Find where the given text appears and provide that cell's center as [x, y] coordinate. 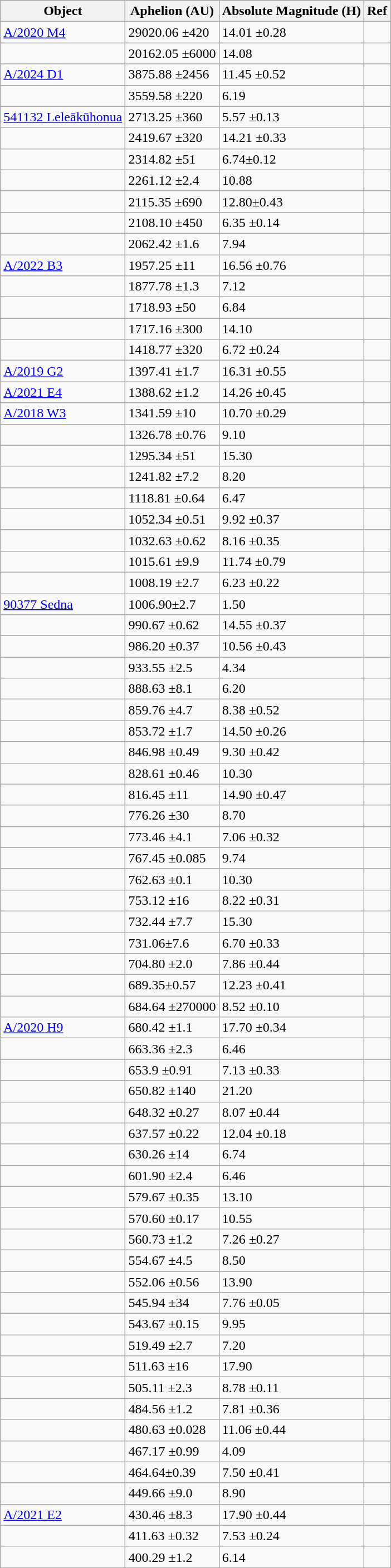
7.50 ±0.41 [291, 1472]
816.45 ±11 [172, 795]
14.55 ±0.37 [291, 625]
7.76 ±0.05 [291, 1303]
986.20 ±0.37 [172, 647]
1877.78 ±1.3 [172, 287]
2115.35 ±690 [172, 201]
449.66 ±9.0 [172, 1493]
7.12 [291, 287]
Ref [378, 11]
12.23 ±0.41 [291, 985]
Object [63, 11]
2419.67 ±320 [172, 138]
7.53 ±0.24 [291, 1536]
29020.06 ±420 [172, 32]
1418.77 ±320 [172, 350]
12.80±0.43 [291, 201]
16.31 ±0.55 [291, 371]
6.72 ±0.24 [291, 350]
6.14 [291, 1557]
7.81 ±0.36 [291, 1409]
505.11 ±2.3 [172, 1388]
689.35±0.57 [172, 985]
731.06±7.6 [172, 943]
11.74 ±0.79 [291, 561]
21.20 [291, 1091]
8.38 ±0.52 [291, 710]
560.73 ±1.2 [172, 1239]
541132 Leleākūhonua [63, 117]
A/2019 G2 [63, 371]
430.46 ±8.3 [172, 1515]
14.50 ±0.26 [291, 731]
8.52 ±0.10 [291, 1007]
1718.93 ±50 [172, 308]
16.56 ±0.76 [291, 265]
7.94 [291, 244]
1397.41 ±1.7 [172, 371]
8.70 [291, 816]
6.23 ±0.22 [291, 583]
753.12 ±16 [172, 900]
990.67 ±0.62 [172, 625]
511.63 ±16 [172, 1367]
650.82 ±140 [172, 1091]
648.32 ±0.27 [172, 1112]
A/2021 E2 [63, 1515]
2108.10 ±450 [172, 223]
1052.34 ±0.51 [172, 519]
14.08 [291, 53]
773.46 ±4.1 [172, 837]
10.88 [291, 180]
3875.88 ±2456 [172, 75]
704.80 ±2.0 [172, 964]
630.26 ±14 [172, 1155]
1015.61 ±9.9 [172, 561]
680.42 ±1.1 [172, 1028]
4.34 [291, 668]
570.60 ±0.17 [172, 1218]
543.67 ±0.15 [172, 1324]
1032.63 ±0.62 [172, 540]
411.63 ±0.32 [172, 1536]
9.95 [291, 1324]
519.49 ±2.7 [172, 1345]
7.86 ±0.44 [291, 964]
1341.59 ±10 [172, 413]
Absolute Magnitude (H) [291, 11]
13.10 [291, 1197]
1717.16 ±300 [172, 329]
6.35 ±0.14 [291, 223]
A/2018 W3 [63, 413]
888.63 ±8.1 [172, 689]
2713.25 ±360 [172, 117]
601.90 ±2.4 [172, 1176]
732.44 ±7.7 [172, 921]
554.67 ±4.5 [172, 1260]
8.22 ±0.31 [291, 900]
A/2020 M4 [63, 32]
933.55 ±2.5 [172, 668]
2314.82 ±51 [172, 159]
1118.81 ±0.64 [172, 498]
6.74±0.12 [291, 159]
767.45 ±0.085 [172, 858]
6.70 ±0.33 [291, 943]
1326.78 ±0.76 [172, 435]
464.64±0.39 [172, 1472]
1388.62 ±1.2 [172, 392]
552.06 ±0.56 [172, 1281]
6.74 [291, 1155]
637.57 ±0.22 [172, 1133]
6.47 [291, 498]
14.21 ±0.33 [291, 138]
467.17 ±0.99 [172, 1451]
776.26 ±30 [172, 816]
663.36 ±2.3 [172, 1049]
653.9 ±0.91 [172, 1070]
20162.05 ±6000 [172, 53]
14.10 [291, 329]
A/2020 H9 [63, 1028]
8.07 ±0.44 [291, 1112]
859.76 ±4.7 [172, 710]
11.45 ±0.52 [291, 75]
8.16 ±0.35 [291, 540]
8.78 ±0.11 [291, 1388]
7.26 ±0.27 [291, 1239]
10.55 [291, 1218]
10.70 ±0.29 [291, 413]
17.70 ±0.34 [291, 1028]
6.84 [291, 308]
A/2022 B3 [63, 265]
545.94 ±34 [172, 1303]
7.20 [291, 1345]
8.50 [291, 1260]
400.29 ±1.2 [172, 1557]
Aphelion (AU) [172, 11]
1241.82 ±7.2 [172, 477]
9.10 [291, 435]
14.01 ±0.28 [291, 32]
484.56 ±1.2 [172, 1409]
4.09 [291, 1451]
17.90 ±0.44 [291, 1515]
A/2021 E4 [63, 392]
12.04 ±0.18 [291, 1133]
853.72 ±1.7 [172, 731]
579.67 ±0.35 [172, 1197]
1957.25 ±11 [172, 265]
1295.34 ±51 [172, 456]
6.19 [291, 96]
10.56 ±0.43 [291, 647]
14.90 ±0.47 [291, 795]
14.26 ±0.45 [291, 392]
13.90 [291, 1281]
8.20 [291, 477]
762.63 ±0.1 [172, 879]
A/2024 D1 [63, 75]
7.06 ±0.32 [291, 837]
17.90 [291, 1367]
1008.19 ±2.7 [172, 583]
828.61 ±0.46 [172, 773]
9.92 ±0.37 [291, 519]
9.30 ±0.42 [291, 752]
846.98 ±0.49 [172, 752]
9.74 [291, 858]
480.63 ±0.028 [172, 1430]
2261.12 ±2.4 [172, 180]
5.57 ±0.13 [291, 117]
1006.90±2.7 [172, 604]
90377 Sedna [63, 604]
6.20 [291, 689]
1.50 [291, 604]
11.06 ±0.44 [291, 1430]
8.90 [291, 1493]
3559.58 ±220 [172, 96]
7.13 ±0.33 [291, 1070]
2062.42 ±1.6 [172, 244]
684.64 ±270000 [172, 1007]
